Search for the cell housing the specified text and yield its (x, y) center coordinate. 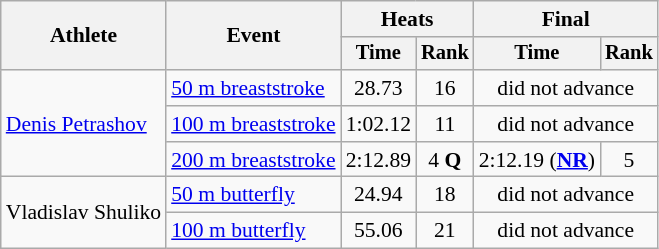
16 (445, 88)
55.06 (378, 231)
50 m butterfly (253, 195)
18 (445, 195)
Heats (408, 19)
Vladislav Shuliko (84, 212)
4 Q (445, 160)
2:12.19 (NR) (537, 160)
50 m breaststroke (253, 88)
100 m butterfly (253, 231)
28.73 (378, 88)
Final (566, 19)
2:12.89 (378, 160)
Denis Petrashov (84, 124)
100 m breaststroke (253, 124)
21 (445, 231)
24.94 (378, 195)
5 (629, 160)
Event (253, 36)
Athlete (84, 36)
200 m breaststroke (253, 160)
11 (445, 124)
1:02.12 (378, 124)
